Detect which cell encompasses the target text, then output its (X, Y) center coordinate. 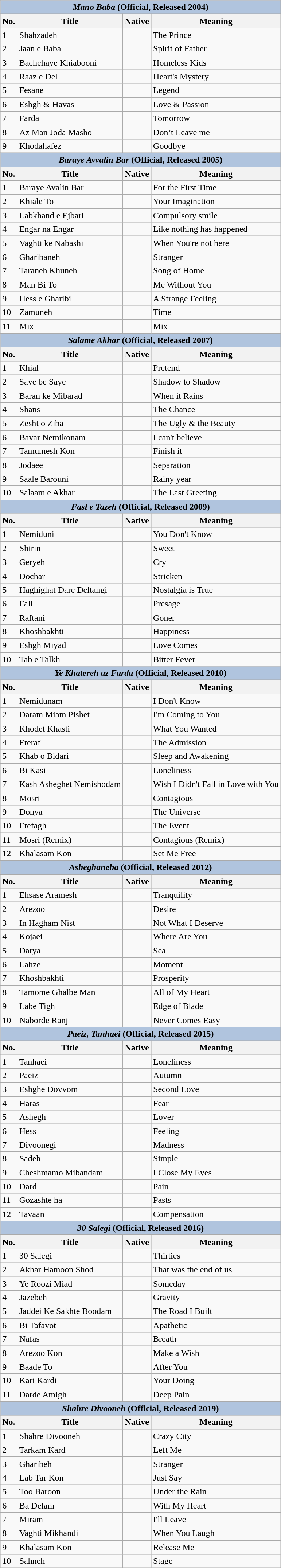
Apathetic (216, 1325)
Time (216, 312)
Shahzadeh (70, 35)
Spirit of Father (216, 49)
Not What I Deserve (216, 923)
Etefagh (70, 826)
Bi Tafavot (70, 1325)
Akhar Hamoon Shod (70, 1269)
Bi Kasi (70, 770)
Zamuneh (70, 312)
Nafas (70, 1339)
Gharibaneh (70, 257)
Shirin (70, 548)
Left Me (216, 1450)
Gharibeh (70, 1464)
Vaghti ke Nabashi (70, 243)
When You Laugh (216, 1533)
Miram (70, 1520)
Farda (70, 118)
Mosri (Remix) (70, 839)
Tamumesh Kon (70, 451)
The Chance (216, 410)
Salame Akhar (Official, Released 2007) (141, 340)
Arezoo (70, 909)
Eshghe Dovvom (70, 1089)
Salaam e Akhar (70, 493)
Jazebeh (70, 1298)
Jaddei Ke Sakhte Boodam (70, 1311)
Gozashte ha (70, 1200)
Compulsory smile (216, 215)
Saale Barouni (70, 479)
Separation (216, 465)
Az Man Joda Masho (70, 132)
Heart's Mystery (216, 77)
Autumn (216, 1076)
30 Salegi (70, 1256)
Mosri (70, 798)
Eshgh & Havas (70, 104)
Desire (216, 909)
Lover (216, 1117)
Edge of Blade (216, 1006)
Set Me Free (216, 854)
I can't believe (216, 437)
The Admission (216, 742)
The Universe (216, 812)
Divoonegi (70, 1145)
Nostalgia is True (216, 590)
Song of Home (216, 271)
Breath (216, 1339)
Hess (70, 1131)
Love & Passion (216, 104)
Ye Khatereh az Farda (Official, Released 2010) (141, 673)
All of My Heart (216, 992)
Khab o Bidari (70, 756)
Eshgh Miyad (70, 645)
In Hagham Nist (70, 923)
Geryeh (70, 562)
After You (216, 1367)
Man Bi To (70, 285)
You Don't Know (216, 534)
Darya (70, 951)
Cry (216, 562)
Raaz e Del (70, 77)
When it Rains (216, 395)
Baade To (70, 1367)
Goodbye (216, 146)
Make a Wish (216, 1353)
Donya (70, 812)
I Close My Eyes (216, 1173)
Legend (216, 90)
Khodet Khasti (70, 729)
Ye Roozi Miad (70, 1283)
Sadeh (70, 1159)
Bachehaye Khiabooni (70, 63)
Shahre Divooneh (70, 1436)
Happiness (216, 632)
Khodahafez (70, 146)
Ehsase Aramesh (70, 895)
Feeling (216, 1131)
Jaan e Baba (70, 49)
Saye be Saye (70, 382)
Prosperity (216, 978)
I'll Leave (216, 1520)
The Road I Built (216, 1311)
Simple (216, 1159)
Deep Pain (216, 1395)
Labkhand e Ejbari (70, 215)
Labe Tigh (70, 1006)
Madness (216, 1145)
Darde Amigh (70, 1395)
A Strange Feeling (216, 299)
Asheghaneha (Official, Released 2012) (141, 867)
Kash Asheghet Nemishodam (70, 784)
Thirties (216, 1256)
Crazy City (216, 1436)
Stage (216, 1561)
Tarkam Kard (70, 1450)
Bitter Fever (216, 659)
Fasl e Tazeh (Official, Released 2009) (141, 507)
Contagious (Remix) (216, 839)
Daram Miam Pishet (70, 715)
Tamome Ghalbe Man (70, 992)
Love Comes (216, 645)
Don’t Leave me (216, 132)
Stricken (216, 576)
Baran ke Mibarad (70, 395)
Release Me (216, 1547)
Shadow to Shadow (216, 382)
Hess e Gharibi (70, 299)
Sahneh (70, 1561)
The Event (216, 826)
Haghighat Dare Deltangi (70, 590)
Shahre Divooneh (Official, Released 2019) (141, 1408)
Jodaee (70, 465)
Fall (70, 604)
The Prince (216, 35)
Sweet (216, 548)
Pasts (216, 1200)
I'm Coming to You (216, 715)
Haras (70, 1103)
Dard (70, 1186)
Where Are You (216, 937)
Goner (216, 618)
Baraye Avvalin Bar (Official, Released 2005) (141, 160)
Naborde Ranj (70, 1020)
Too Baroon (70, 1491)
Pretend (216, 368)
Paeiz (70, 1076)
Taraneh Khuneh (70, 271)
Paeiz, Tanhaei (Official, Released 2015) (141, 1034)
With My Heart (216, 1506)
Lahze (70, 964)
For the First Time (216, 188)
I Don't Know (216, 701)
Tomorrow (216, 118)
Tab e Talkh (70, 659)
Kari Kardi (70, 1381)
Mano Baba (Official, Released 2004) (141, 7)
Rainy year (216, 479)
Cheshmamo Mibandam (70, 1173)
Khial (70, 368)
Someday (216, 1283)
Arezoo Kon (70, 1353)
Wish I Didn't Fall in Love with You (216, 784)
Gravity (216, 1298)
Never Comes Easy (216, 1020)
Sea (216, 951)
Ashegh (70, 1117)
Dochar (70, 576)
Pain (216, 1186)
Me Without You (216, 285)
The Ugly & the Beauty (216, 424)
Finish it (216, 451)
Vaghti Mikhandi (70, 1533)
That was the end of us (216, 1269)
Tanhaei (70, 1062)
What You Wanted (216, 729)
The Last Greeting (216, 493)
Khiale To (70, 202)
Your Doing (216, 1381)
Kojaei (70, 937)
Like nothing has happened (216, 229)
Raftani (70, 618)
30 Salegi (Official, Released 2016) (141, 1228)
Your Imagination (216, 202)
Fear (216, 1103)
Just Say (216, 1478)
When You're not here (216, 243)
Eteraf (70, 742)
Nemidunam (70, 701)
Ba Delam (70, 1506)
Lab Tar Kon (70, 1478)
Fesane (70, 90)
Compensation (216, 1214)
Nemiduni (70, 534)
Shans (70, 410)
Sleep and Awakening (216, 756)
Bavar Nemikonam (70, 437)
Baraye Avalin Bar (70, 188)
Homeless Kids (216, 63)
Presage (216, 604)
Tranquility (216, 895)
Zesht o Ziba (70, 424)
Second Love (216, 1089)
Under the Rain (216, 1491)
Contagious (216, 798)
Engar na Engar (70, 229)
Tavaan (70, 1214)
Moment (216, 964)
